Pinpoint the cell where the given text exists, returning its [X, Y] midpoint coordinate. 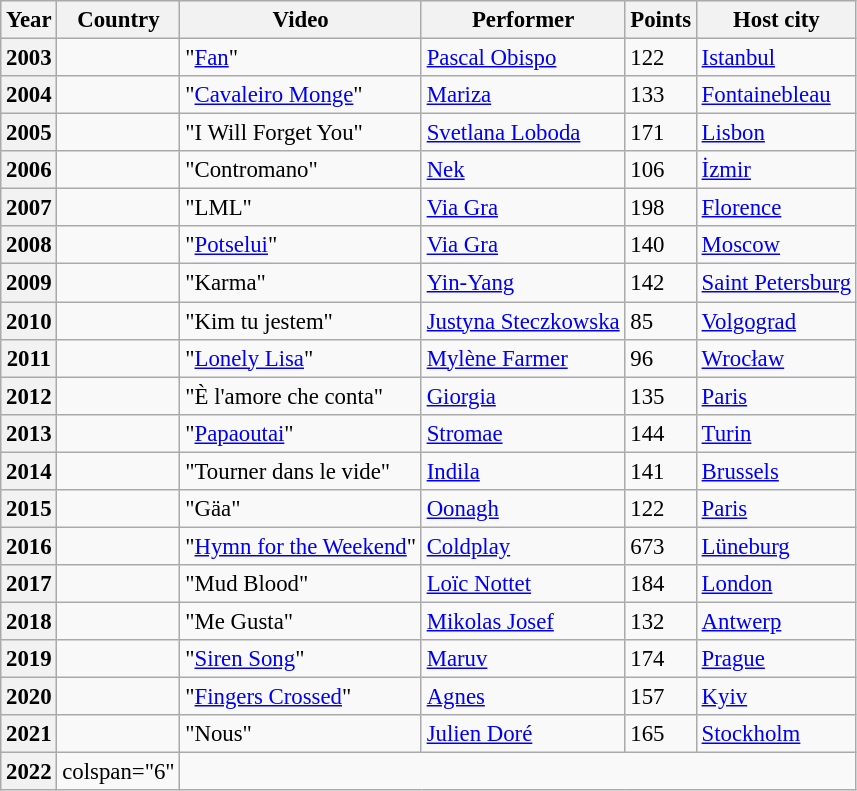
İzmir [776, 170]
2003 [29, 58]
2006 [29, 170]
2008 [29, 245]
"Mud Blood" [300, 584]
144 [660, 433]
2021 [29, 734]
"Gäa" [300, 509]
142 [660, 283]
2004 [29, 95]
184 [660, 584]
2011 [29, 358]
colspan="6" [118, 772]
"Karma" [300, 283]
2005 [29, 133]
"Fan" [300, 58]
Mylène Farmer [523, 358]
106 [660, 170]
2015 [29, 509]
"Lonely Lisa" [300, 358]
"Contromano" [300, 170]
Antwerp [776, 621]
Svetlana Loboda [523, 133]
132 [660, 621]
"Hymn for the Weekend" [300, 546]
198 [660, 208]
2013 [29, 433]
"Papaoutai" [300, 433]
Maruv [523, 659]
Turin [776, 433]
"Nous" [300, 734]
Justyna Steczkowska [523, 321]
"Tourner dans le vide" [300, 471]
2016 [29, 546]
Volgograd [776, 321]
Lisbon [776, 133]
"Cavaleiro Monge" [300, 95]
Moscow [776, 245]
Florence [776, 208]
Brussels [776, 471]
Istanbul [776, 58]
"Me Gusta" [300, 621]
Performer [523, 20]
Fontainebleau [776, 95]
Stromae [523, 433]
Oonagh [523, 509]
2019 [29, 659]
Kyiv [776, 697]
85 [660, 321]
Host city [776, 20]
"Potselui" [300, 245]
157 [660, 697]
Agnes [523, 697]
Prague [776, 659]
Coldplay [523, 546]
96 [660, 358]
"È l'amore che conta" [300, 396]
171 [660, 133]
Yin-Yang [523, 283]
Country [118, 20]
Lüneburg [776, 546]
Indila [523, 471]
2007 [29, 208]
2017 [29, 584]
140 [660, 245]
Mikolas Josef [523, 621]
135 [660, 396]
Giorgia [523, 396]
2010 [29, 321]
Wrocław [776, 358]
Stockholm [776, 734]
Julien Doré [523, 734]
Mariza [523, 95]
Loïc Nottet [523, 584]
2018 [29, 621]
2014 [29, 471]
141 [660, 471]
673 [660, 546]
"Fingers Crossed" [300, 697]
Year [29, 20]
2012 [29, 396]
2020 [29, 697]
165 [660, 734]
Saint Petersburg [776, 283]
2022 [29, 772]
"I Will Forget You" [300, 133]
"Siren Song" [300, 659]
174 [660, 659]
Nek [523, 170]
133 [660, 95]
2009 [29, 283]
Points [660, 20]
Pascal Obispo [523, 58]
Video [300, 20]
"Kim tu jestem" [300, 321]
London [776, 584]
"LML" [300, 208]
